Extract the [X, Y] coordinate from the center of the cell holding the provided text.  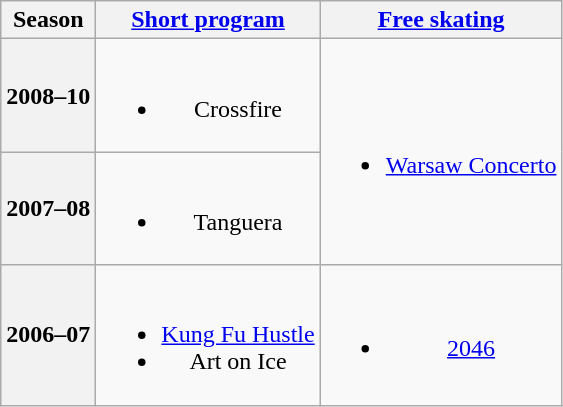
Crossfire [208, 96]
Season [48, 20]
Free skating [441, 20]
Short program [208, 20]
Tanguera [208, 208]
Warsaw Concerto [441, 152]
Kung Fu Hustle Art on Ice [208, 335]
2046 [441, 335]
2007–08 [48, 208]
2008–10 [48, 96]
2006–07 [48, 335]
